Return the (X, Y) coordinate for the center point of the cell that contains the specified text.  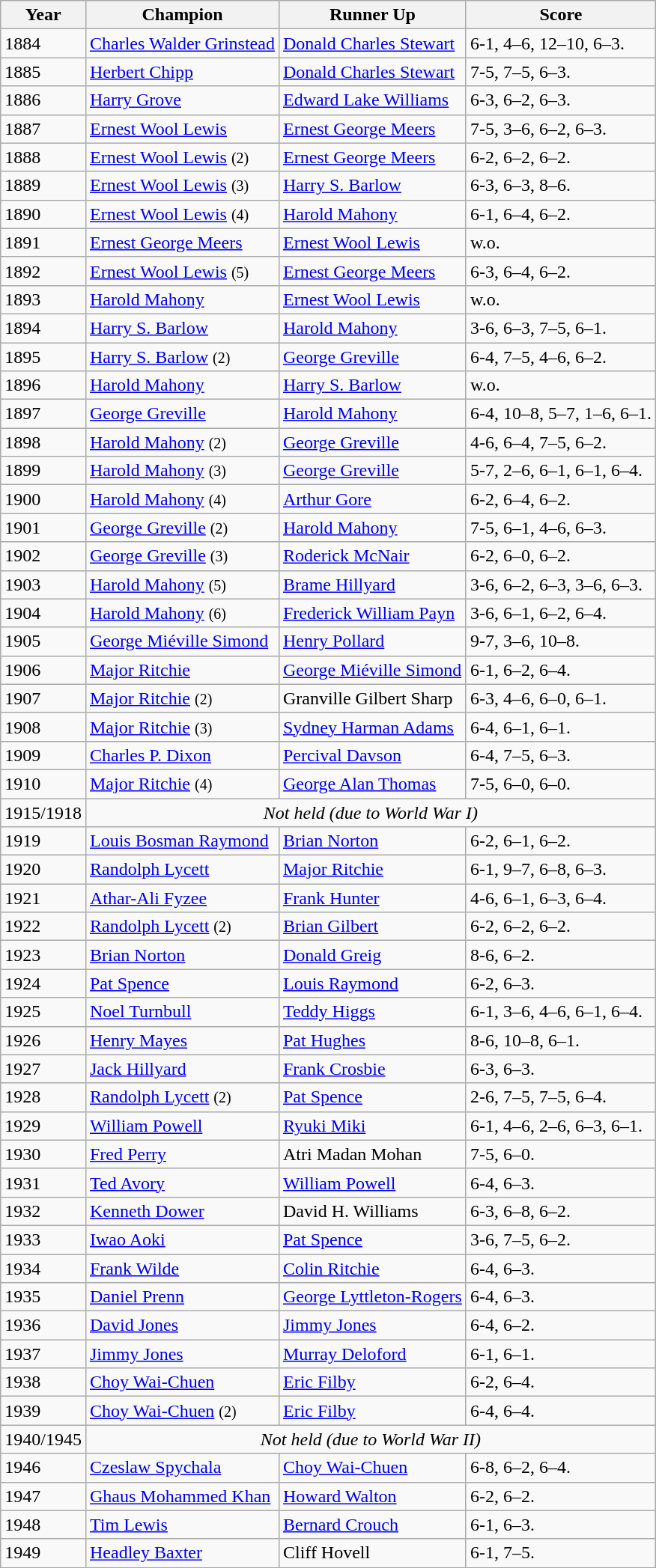
Frederick William Payn (372, 613)
Henry Mayes (182, 1040)
1887 (43, 129)
7-5, 7–5, 6–3. (560, 72)
3-6, 6–3, 7–5, 6–1. (560, 328)
Pat Hughes (372, 1040)
Herbert Chipp (182, 72)
Ernest Wool Lewis (5) (182, 271)
George Lyttleton-Rogers (372, 1297)
Champion (182, 15)
9-7, 3–6, 10–8. (560, 641)
6-1, 3–6, 4–6, 6–1, 6–4. (560, 1012)
1892 (43, 271)
6-3, 6–8, 6–2. (560, 1211)
1891 (43, 242)
Tim Lewis (182, 1525)
Harold Mahony (6) (182, 613)
Harold Mahony (3) (182, 471)
Jack Hillyard (182, 1069)
1906 (43, 670)
1948 (43, 1525)
8-6, 6–2. (560, 955)
1921 (43, 898)
Harry S. Barlow (2) (182, 357)
Brame Hillyard (372, 585)
6-2, 6–4, 6–2. (560, 499)
Louis Bosman Raymond (182, 841)
Louis Raymond (372, 983)
6-1, 6–2, 6–4. (560, 670)
1922 (43, 927)
Ryuki Miki (372, 1126)
Headley Baxter (182, 1553)
2-6, 7–5, 7–5, 6–4. (560, 1097)
Donald Greig (372, 955)
6-4, 6–2. (560, 1326)
Frank Wilde (182, 1269)
Harold Mahony (5) (182, 585)
Edward Lake Williams (372, 100)
Daniel Prenn (182, 1297)
1929 (43, 1126)
Major Ritchie (2) (182, 698)
1894 (43, 328)
1908 (43, 727)
6-1, 4–6, 2–6, 6–3, 6–1. (560, 1126)
1901 (43, 528)
3-6, 7–5, 6–2. (560, 1239)
Frank Crosbie (372, 1069)
1930 (43, 1154)
Percival Davson (372, 755)
Ghaus Mohammed Khan (182, 1496)
6-2, 6–2. (560, 1496)
6-2, 6–4. (560, 1382)
1938 (43, 1382)
1898 (43, 442)
4-6, 6–1, 6–3, 6–4. (560, 898)
1928 (43, 1097)
Ernest Wool Lewis (2) (182, 157)
Fred Perry (182, 1154)
6-1, 6–3. (560, 1525)
Iwao Aoki (182, 1239)
Ted Avory (182, 1183)
6-4, 10–8, 5–7, 1–6, 6–1. (560, 414)
1910 (43, 784)
Henry Pollard (372, 641)
1889 (43, 186)
Major Ritchie (3) (182, 727)
1902 (43, 556)
6-1, 7–5. (560, 1553)
1915/1918 (43, 812)
Teddy Higgs (372, 1012)
6-2, 6–3. (560, 983)
David H. Williams (372, 1211)
Ernest Wool Lewis (4) (182, 214)
1934 (43, 1269)
Bernard Crouch (372, 1525)
1888 (43, 157)
8-6, 10–8, 6–1. (560, 1040)
7-5, 6–1, 4–6, 6–3. (560, 528)
1919 (43, 841)
6-3, 4–6, 6–0, 6–1. (560, 698)
1937 (43, 1354)
Murray Deloford (372, 1354)
6-3, 6–2, 6–3. (560, 100)
1896 (43, 385)
6-8, 6–2, 6–4. (560, 1468)
Harold Mahony (2) (182, 442)
1924 (43, 983)
5-7, 2–6, 6–1, 6–1, 6–4. (560, 471)
6-1, 4–6, 12–10, 6–3. (560, 43)
6-1, 6–1. (560, 1354)
David Jones (182, 1326)
Runner Up (372, 15)
George Greville (2) (182, 528)
6-4, 7–5, 4–6, 6–2. (560, 357)
6-3, 6–3, 8–6. (560, 186)
Kenneth Dower (182, 1211)
Ernest Wool Lewis (3) (182, 186)
6-3, 6–4, 6–2. (560, 271)
Randolph Lycett (182, 870)
6-4, 7–5, 6–3. (560, 755)
Score (560, 15)
Charles P. Dixon (182, 755)
1897 (43, 414)
George Alan Thomas (372, 784)
1927 (43, 1069)
Howard Walton (372, 1496)
Choy Wai-Chuen (2) (182, 1411)
7-5, 6–0. (560, 1154)
1907 (43, 698)
Frank Hunter (372, 898)
Harold Mahony (4) (182, 499)
1933 (43, 1239)
1904 (43, 613)
1884 (43, 43)
Arthur Gore (372, 499)
1905 (43, 641)
1936 (43, 1326)
1909 (43, 755)
1903 (43, 585)
George Greville (3) (182, 556)
1947 (43, 1496)
Sydney Harman Adams (372, 727)
6-2, 6–0, 6–2. (560, 556)
1890 (43, 214)
1949 (43, 1553)
1885 (43, 72)
1886 (43, 100)
1940/1945 (43, 1439)
4-6, 6–4, 7–5, 6–2. (560, 442)
7-5, 6–0, 6–0. (560, 784)
6-4, 6–4. (560, 1411)
Athar-Ali Fyzee (182, 898)
1893 (43, 299)
1900 (43, 499)
Atri Madan Mohan (372, 1154)
Charles Walder Grinstead (182, 43)
1925 (43, 1012)
1920 (43, 870)
1926 (43, 1040)
1932 (43, 1211)
Noel Turnbull (182, 1012)
1931 (43, 1183)
6-3, 6–3. (560, 1069)
Brian Gilbert (372, 927)
Cliff Hovell (372, 1553)
Major Ritchie (4) (182, 784)
1899 (43, 471)
Not held (due to World War II) (370, 1439)
1895 (43, 357)
6-4, 6–1, 6–1. (560, 727)
6-1, 6–4, 6–2. (560, 214)
1939 (43, 1411)
Colin Ritchie (372, 1269)
Granville Gilbert Sharp (372, 698)
Not held (due to World War I) (370, 812)
1946 (43, 1468)
Roderick McNair (372, 556)
1923 (43, 955)
6-1, 9–7, 6–8, 6–3. (560, 870)
7-5, 3–6, 6–2, 6–3. (560, 129)
Harry Grove (182, 100)
Year (43, 15)
3-6, 6–1, 6–2, 6–4. (560, 613)
3-6, 6–2, 6–3, 3–6, 6–3. (560, 585)
Czeslaw Spychala (182, 1468)
6-2, 6–1, 6–2. (560, 841)
1935 (43, 1297)
